Return [X, Y] of the center of cell containing provided text 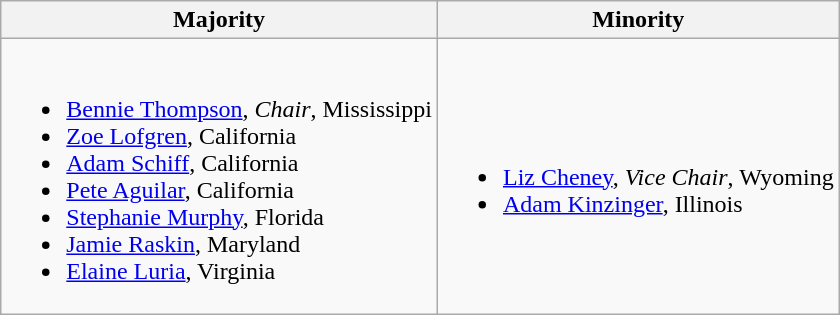
Liz Cheney, Vice Chair, WyomingAdam Kinzinger, Illinois [638, 176]
Minority [638, 20]
Majority [220, 20]
